Extract the [X, Y] coordinate from the center of the cell holding the provided text.  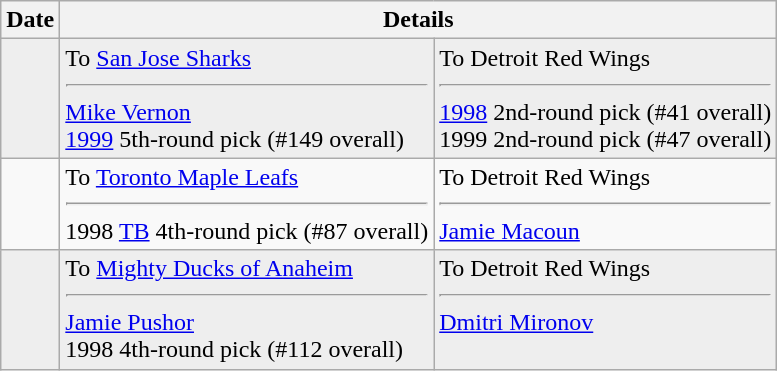
To Toronto Maple Leafs1998 TB 4th-round pick (#87 overall) [247, 204]
To Detroit Red WingsDmitri Mironov [606, 310]
To San Jose SharksMike Vernon1999 5th-round pick (#149 overall) [247, 98]
To Detroit Red WingsJamie Macoun [606, 204]
To Detroit Red Wings1998 2nd-round pick (#41 overall) 1999 2nd-round pick (#47 overall) [606, 98]
Details [418, 20]
Date [30, 20]
To Mighty Ducks of AnaheimJamie Pushor1998 4th-round pick (#112 overall) [247, 310]
